Capture the cell that displays the provided text and extract its (X, Y) central coordinate. 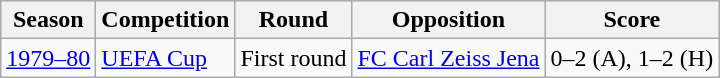
FC Carl Zeiss Jena (448, 58)
1979–80 (48, 58)
0–2 (A), 1–2 (H) (632, 58)
UEFA Cup (166, 58)
Competition (166, 20)
Opposition (448, 20)
Score (632, 20)
Round (294, 20)
First round (294, 58)
Season (48, 20)
